From the cell containing the given text, extract its center point as (x, y) coordinate. 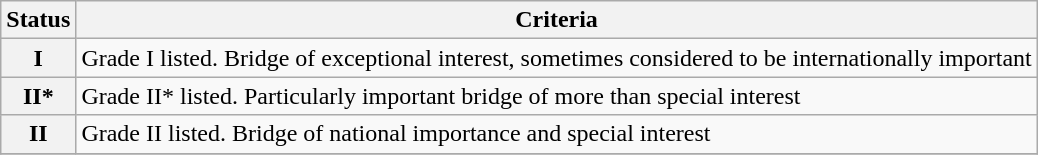
I (38, 58)
Grade I listed. Bridge of exceptional interest, sometimes considered to be internationally important (556, 58)
II* (38, 96)
Status (38, 20)
Grade II* listed. Particularly important bridge of more than special interest (556, 96)
Criteria (556, 20)
Grade II listed. Bridge of national importance and special interest (556, 134)
II (38, 134)
